Determine the [X, Y] coordinate at the center of the cell enclosing the given text.  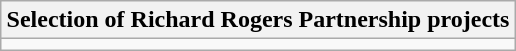
Selection of Richard Rogers Partnership projects [258, 20]
